Pinpoint the cell where the given text exists, returning its (X, Y) midpoint coordinate. 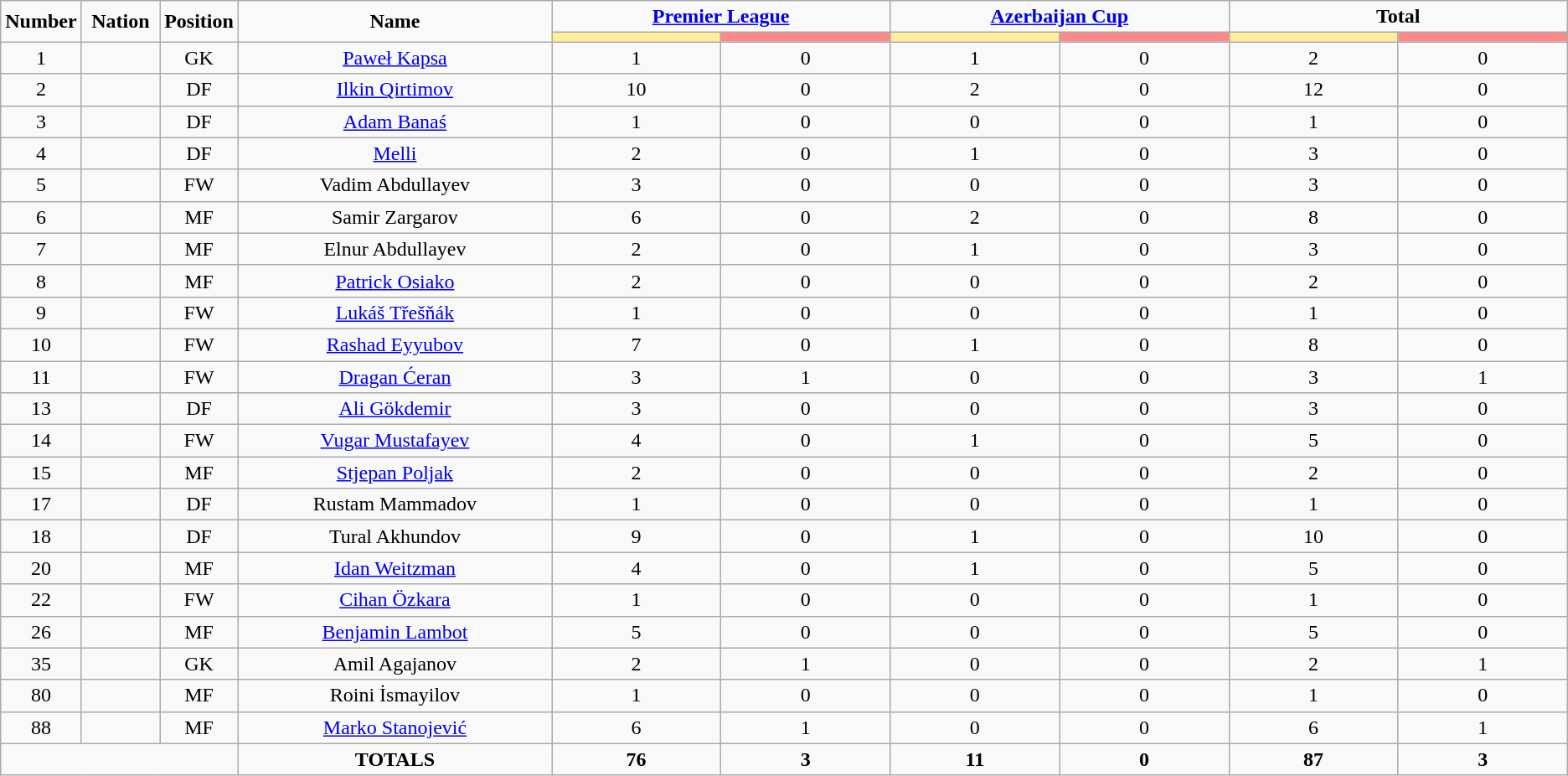
35 (41, 664)
Total (1398, 17)
87 (1313, 759)
Paweł Kapsa (395, 58)
Vadim Abdullayev (395, 185)
20 (41, 568)
88 (41, 727)
Ilkin Qirtimov (395, 90)
Name (395, 22)
Tural Akhundov (395, 536)
Position (199, 22)
Rashad Eyyubov (395, 344)
Cihan Özkara (395, 600)
Dragan Ćeran (395, 376)
Adam Banaś (395, 122)
Roini İsmayilov (395, 696)
13 (41, 409)
Nation (121, 22)
Idan Weitzman (395, 568)
Ali Gökdemir (395, 409)
76 (636, 759)
26 (41, 632)
Melli (395, 153)
18 (41, 536)
22 (41, 600)
Benjamin Lambot (395, 632)
80 (41, 696)
Premier League (720, 17)
Rustam Mammadov (395, 504)
Number (41, 22)
Elnur Abdullayev (395, 249)
15 (41, 473)
14 (41, 441)
Lukáš Třešňák (395, 313)
Stjepan Poljak (395, 473)
Vugar Mustafayev (395, 441)
Marko Stanojević (395, 727)
Amil Agajanov (395, 664)
Azerbaijan Cup (1060, 17)
Patrick Osiako (395, 281)
17 (41, 504)
12 (1313, 90)
Samir Zargarov (395, 217)
TOTALS (395, 759)
